Return [x, y] of the center of cell containing provided text 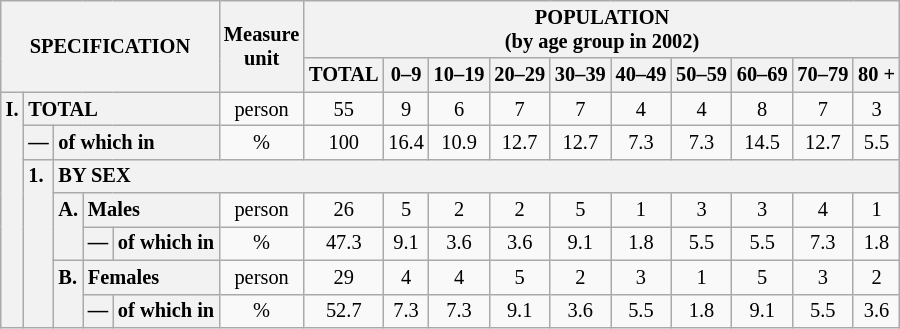
52.7 [344, 311]
6 [460, 109]
0–9 [406, 75]
29 [344, 277]
40–49 [642, 75]
B. [68, 294]
A. [68, 226]
Males [151, 210]
26 [344, 210]
9 [406, 109]
60–69 [762, 75]
SPECIFICATION [110, 46]
55 [344, 109]
1. [38, 243]
POPULATION (by age group in 2002) [602, 29]
20–29 [520, 75]
I. [12, 210]
16.4 [406, 142]
BY SEX [477, 176]
10.9 [460, 142]
10–19 [460, 75]
47.3 [344, 243]
8 [762, 109]
14.5 [762, 142]
Females [151, 277]
Measure unit [262, 46]
70–79 [824, 75]
30–39 [580, 75]
80 + [876, 75]
50–59 [702, 75]
100 [344, 142]
